Identify which cell holds the provided text, then report its [X, Y] central coordinate. 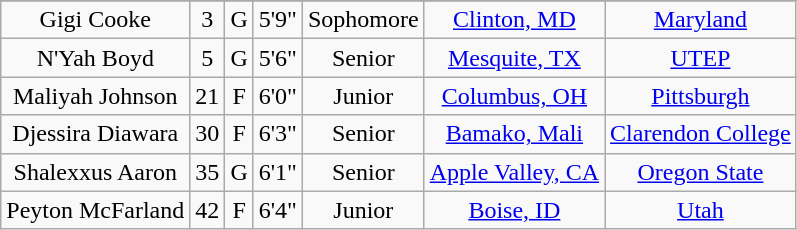
Boise, ID [514, 210]
Mesquite, TX [514, 58]
Clinton, MD [514, 20]
Utah [701, 210]
Gigi Cooke [96, 20]
5 [208, 58]
Columbus, OH [514, 96]
21 [208, 96]
6'4" [278, 210]
3 [208, 20]
Bamako, Mali [514, 134]
Apple Valley, CA [514, 172]
Oregon State [701, 172]
Shalexxus Aaron [96, 172]
6'0" [278, 96]
6'1" [278, 172]
Maryland [701, 20]
Sophomore [363, 20]
35 [208, 172]
UTEP [701, 58]
42 [208, 210]
6'3" [278, 134]
5'6" [278, 58]
Djessira Diawara [96, 134]
Pittsburgh [701, 96]
30 [208, 134]
5'9" [278, 20]
N'Yah Boyd [96, 58]
Peyton McFarland [96, 210]
Maliyah Johnson [96, 96]
Clarendon College [701, 134]
